Scan for the cell matching the given text and deliver its (X, Y) coordinate at center. 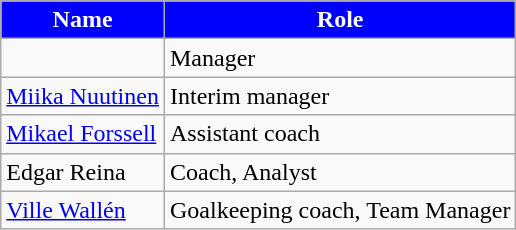
Assistant coach (340, 134)
Goalkeeping coach, Team Manager (340, 210)
Name (83, 20)
Coach, Analyst (340, 172)
Role (340, 20)
Edgar Reina (83, 172)
Ville Wallén (83, 210)
Manager (340, 58)
Miika Nuutinen (83, 96)
Interim manager (340, 96)
Mikael Forssell (83, 134)
